Capture the cell that displays the provided text and extract its [x, y] central coordinate. 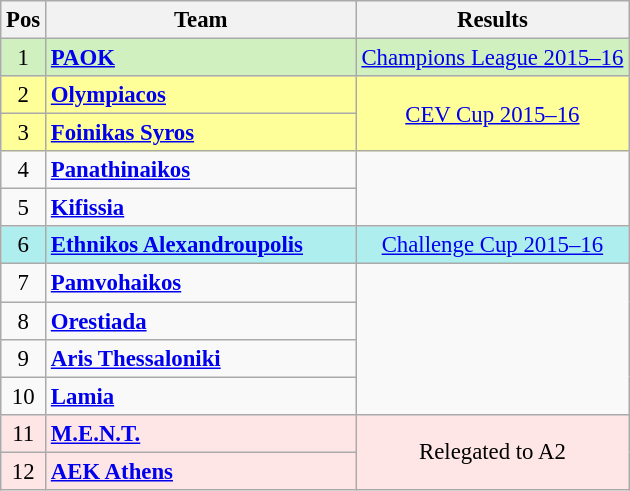
Aris Thessaloniki [202, 358]
10 [24, 396]
2 [24, 95]
Pos [24, 20]
Orestiada [202, 321]
AEK Athens [202, 471]
7 [24, 283]
Pamvohaikos [202, 283]
PAOK [202, 58]
Results [492, 20]
Champions League 2015–16 [492, 58]
6 [24, 245]
Relegated to A2 [492, 452]
Olympiacos [202, 95]
9 [24, 358]
12 [24, 471]
1 [24, 58]
CEV Cup 2015–16 [492, 114]
Team [202, 20]
M.E.N.T. [202, 433]
Foinikas Syros [202, 133]
3 [24, 133]
11 [24, 433]
Panathinaikos [202, 170]
Challenge Cup 2015–16 [492, 245]
4 [24, 170]
Kifissia [202, 208]
Ethnikos Alexandroupolis [202, 245]
8 [24, 321]
5 [24, 208]
Lamia [202, 396]
